Provide the (x, y) coordinate of the cell's center where the given text is located.  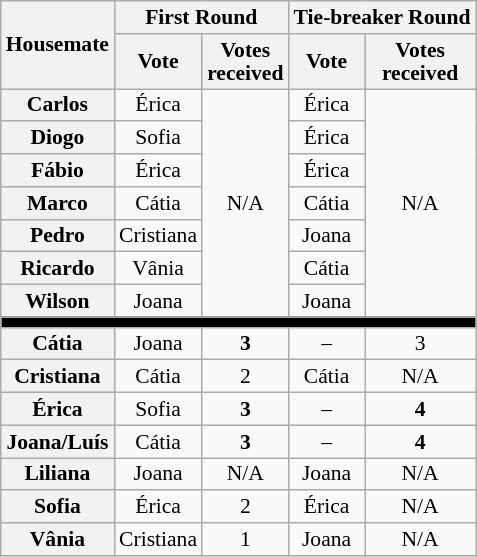
Ricardo (58, 268)
Tie-breaker Round (382, 18)
Fábio (58, 170)
Liliana (58, 474)
Marco (58, 204)
Diogo (58, 138)
Pedro (58, 236)
Carlos (58, 106)
First Round (202, 18)
Housemate (58, 45)
1 (245, 540)
Wilson (58, 302)
Joana/Luís (58, 442)
